For the text-containing cell, return its midpoint in [x, y] coordinate format. 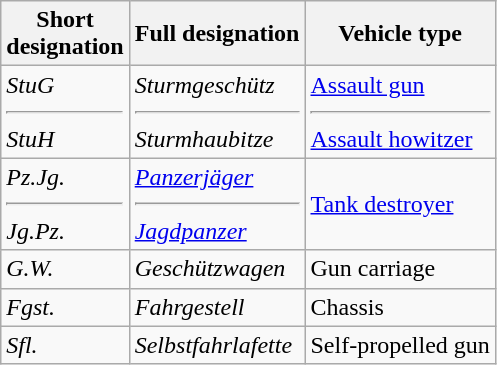
Self-propelled gun [400, 345]
Full designation [217, 34]
StuGStuH [65, 112]
G.W. [65, 269]
Fgst. [65, 307]
Selbstfahrlafette [217, 345]
Shortdesignation [65, 34]
Chassis [400, 307]
Pz.Jg.Jg.Pz. [65, 204]
Gun carriage [400, 269]
Geschützwagen [217, 269]
Sfl. [65, 345]
SturmgeschützSturmhaubitze [217, 112]
Tank destroyer [400, 204]
Assault gunAssault howitzer [400, 112]
Fahrgestell [217, 307]
Vehicle type [400, 34]
PanzerjägerJagdpanzer [217, 204]
